Provide the (x, y) coordinate of the cell's center where the given text is located.  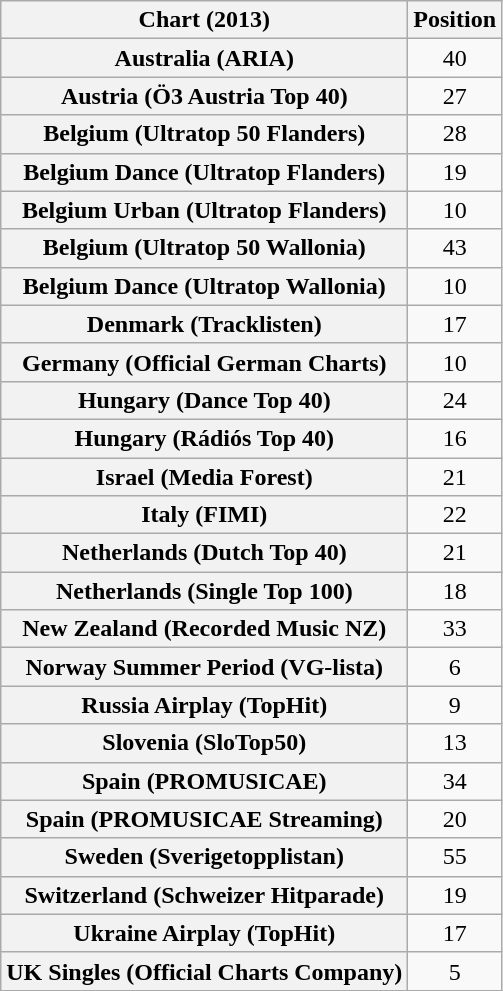
Belgium Dance (Ultratop Flanders) (204, 172)
Position (455, 20)
Norway Summer Period (VG-lista) (204, 667)
Denmark (Tracklisten) (204, 324)
Netherlands (Single Top 100) (204, 591)
Slovenia (SloTop50) (204, 743)
Hungary (Rádiós Top 40) (204, 438)
Hungary (Dance Top 40) (204, 400)
Germany (Official German Charts) (204, 362)
Russia Airplay (TopHit) (204, 705)
6 (455, 667)
Italy (FIMI) (204, 515)
5 (455, 971)
33 (455, 629)
Netherlands (Dutch Top 40) (204, 553)
Belgium (Ultratop 50 Wallonia) (204, 248)
Belgium Urban (Ultratop Flanders) (204, 210)
24 (455, 400)
27 (455, 96)
16 (455, 438)
New Zealand (Recorded Music NZ) (204, 629)
Australia (ARIA) (204, 58)
Switzerland (Schweizer Hitparade) (204, 895)
Chart (2013) (204, 20)
UK Singles (Official Charts Company) (204, 971)
Ukraine Airplay (TopHit) (204, 933)
40 (455, 58)
18 (455, 591)
13 (455, 743)
55 (455, 857)
Austria (Ö3 Austria Top 40) (204, 96)
Belgium Dance (Ultratop Wallonia) (204, 286)
28 (455, 134)
20 (455, 819)
43 (455, 248)
34 (455, 781)
Spain (PROMUSICAE) (204, 781)
Spain (PROMUSICAE Streaming) (204, 819)
Sweden (Sverigetopplistan) (204, 857)
Belgium (Ultratop 50 Flanders) (204, 134)
Israel (Media Forest) (204, 477)
9 (455, 705)
22 (455, 515)
